Extract the [X, Y] coordinate from the center of the cell holding the provided text.  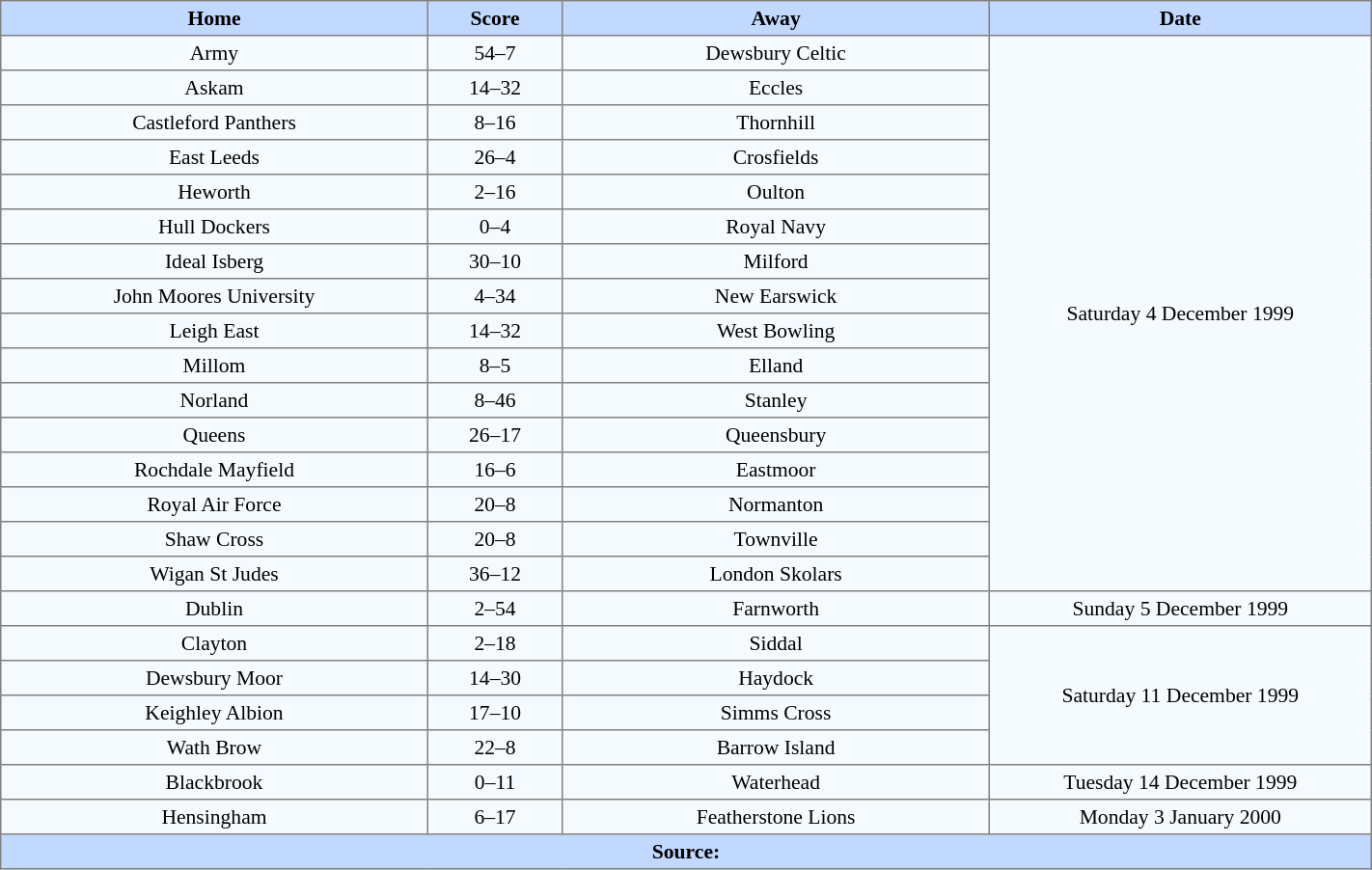
Heworth [214, 192]
Saturday 4 December 1999 [1180, 313]
Hull Dockers [214, 227]
Stanley [776, 400]
Away [776, 18]
Eccles [776, 88]
Barrow Island [776, 748]
Sunday 5 December 1999 [1180, 609]
Eastmoor [776, 470]
16–6 [495, 470]
22–8 [495, 748]
Millom [214, 366]
Castleford Panthers [214, 122]
Blackbrook [214, 782]
30–10 [495, 261]
Clayton [214, 643]
Dewsbury Celtic [776, 53]
54–7 [495, 53]
Queens [214, 435]
Shaw Cross [214, 539]
26–4 [495, 157]
Rochdale Mayfield [214, 470]
0–4 [495, 227]
Tuesday 14 December 1999 [1180, 782]
Elland [776, 366]
14–30 [495, 678]
Saturday 11 December 1999 [1180, 695]
Normanton [776, 504]
Army [214, 53]
36–12 [495, 574]
Featherstone Lions [776, 817]
Score [495, 18]
Monday 3 January 2000 [1180, 817]
Crosfields [776, 157]
Ideal Isberg [214, 261]
2–18 [495, 643]
New Earswick [776, 296]
Siddal [776, 643]
Thornhill [776, 122]
Oulton [776, 192]
Wigan St Judes [214, 574]
Milford [776, 261]
Home [214, 18]
East Leeds [214, 157]
Source: [686, 852]
Townville [776, 539]
Askam [214, 88]
6–17 [495, 817]
West Bowling [776, 331]
26–17 [495, 435]
Farnworth [776, 609]
4–34 [495, 296]
Simms Cross [776, 713]
Keighley Albion [214, 713]
Norland [214, 400]
17–10 [495, 713]
Waterhead [776, 782]
London Skolars [776, 574]
0–11 [495, 782]
Dublin [214, 609]
2–16 [495, 192]
Hensingham [214, 817]
John Moores University [214, 296]
8–5 [495, 366]
2–54 [495, 609]
Royal Air Force [214, 504]
Haydock [776, 678]
Date [1180, 18]
8–46 [495, 400]
Royal Navy [776, 227]
Queensbury [776, 435]
Wath Brow [214, 748]
Dewsbury Moor [214, 678]
8–16 [495, 122]
Leigh East [214, 331]
